Find where the given text appears and provide that cell's center as (x, y) coordinate. 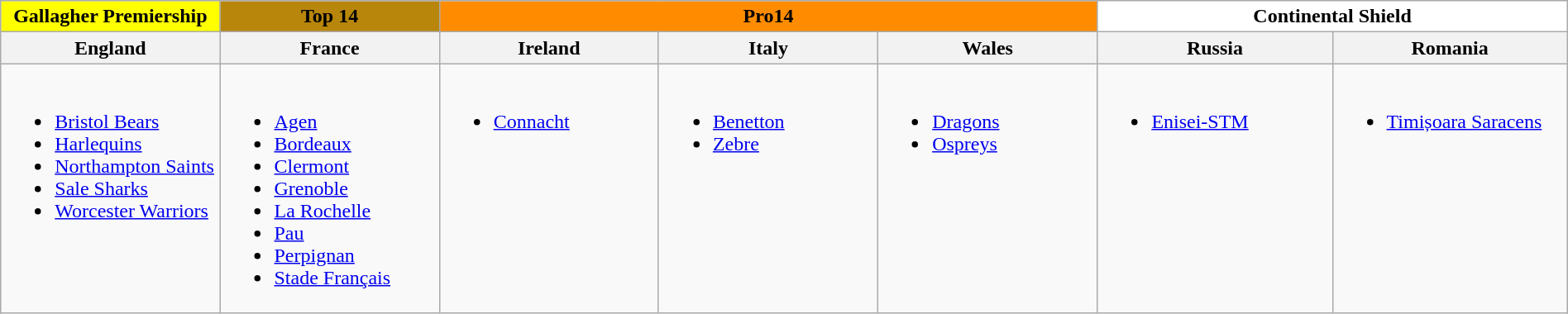
AgenBordeauxClermontGrenobleLa RochellePauPerpignanStade Français (329, 188)
France (329, 48)
Bristol BearsHarlequinsNorthampton SaintsSale SharksWorcester Warriors (111, 188)
Top 14 (329, 17)
Russia (1215, 48)
Connacht (549, 188)
Timișoara Saracens (1450, 188)
Romania (1450, 48)
Pro14 (768, 17)
Continental Shield (1332, 17)
Gallagher Premiership (111, 17)
Enisei-STM (1215, 188)
Ireland (549, 48)
BenettonZebre (767, 188)
England (111, 48)
Italy (767, 48)
DragonsOspreys (987, 188)
Wales (987, 48)
